Locate the cell with the specified text and output its [x, y] center coordinate. 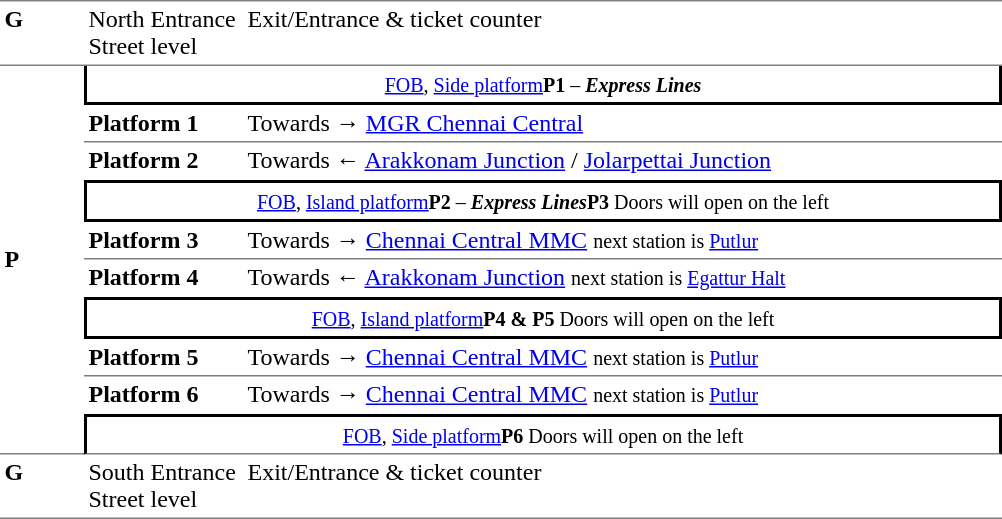
South Entrance Street level [164, 486]
Towards → MGR Chennai Central [622, 124]
Platform 3 [164, 241]
FOB, Side platformP6 Doors will open on the left [543, 434]
Towards ← Arakkonam Junction / Jolarpettai Junction [622, 161]
Platform 6 [164, 395]
FOB, Island platformP2 – Express LinesP3 Doors will open on the left [543, 201]
FOB, Side platformP1 – Express Lines [543, 86]
P [42, 260]
Platform 1 [164, 124]
Platform 4 [164, 279]
Towards ← Arakkonam Junction next station is Egattur Halt [622, 279]
North Entrance Street level [164, 33]
Platform 2 [164, 161]
Platform 5 [164, 358]
FOB, Island platformP4 & P5 Doors will open on the left [543, 318]
